Locate the cell with the specified text and output its (X, Y) center coordinate. 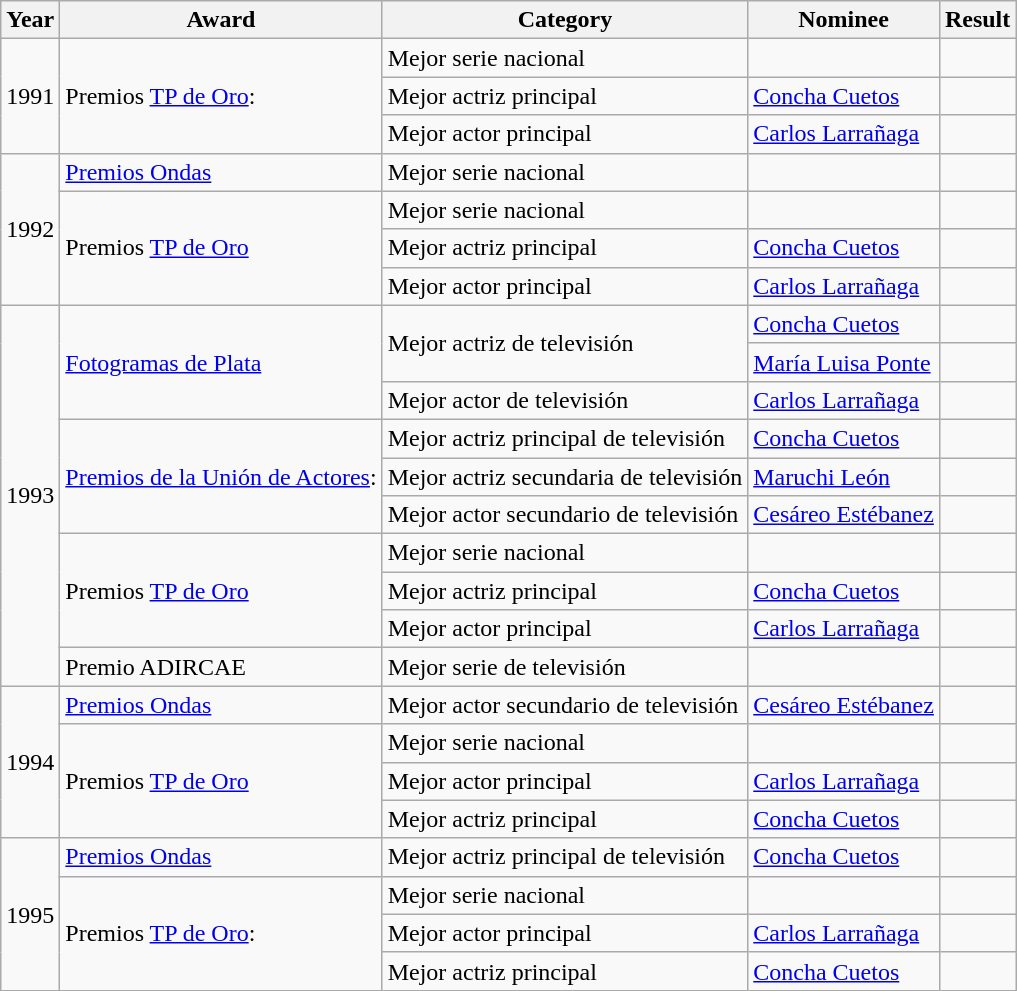
1991 (30, 96)
Maruchi León (844, 477)
Mejor actriz de televisión (565, 343)
Category (565, 20)
María Luisa Ponte (844, 362)
Result (977, 20)
Award (221, 20)
Mejor actor de televisión (565, 400)
1992 (30, 229)
Mejor serie de televisión (565, 667)
Year (30, 20)
Mejor actriz secundaria de televisión (565, 477)
1993 (30, 496)
1994 (30, 762)
Nominee (844, 20)
Premios de la Unión de Actores: (221, 476)
1995 (30, 914)
Fotogramas de Plata (221, 362)
Premio ADIRCAE (221, 667)
